From the cell containing the given text, extract its center point as (X, Y) coordinate. 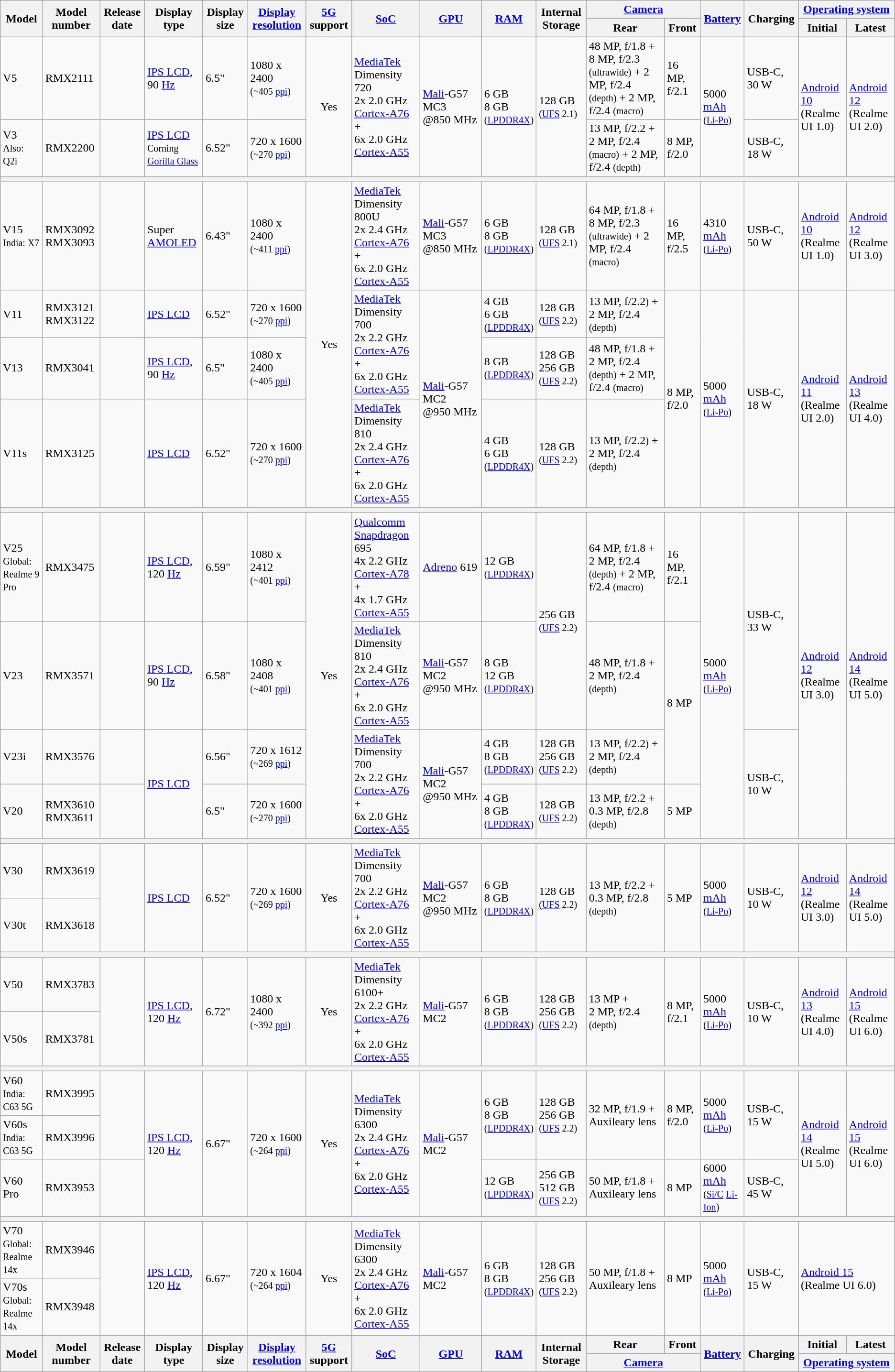
48 MP, f/1.8 +8 MP, f/2.3 (ultrawide) + 2 MP, f/2.4 (depth) + 2 MP, f/2.4 (macro) (625, 78)
16 MP, f/2.5 (682, 236)
RMX3571 (71, 675)
RMX3121RMX3122 (71, 314)
RMX3781 (71, 1039)
V11s (22, 453)
8 MP, f/2.1 (682, 1012)
720 x 1612(~269 ppi) (277, 757)
V23i (22, 757)
RMX3475 (71, 567)
8 GB12 GB(LPDDR4X) (509, 675)
V60 Pro (22, 1187)
720 x 1604(~264 ppi) (277, 1278)
Android 11(Realme UI 2.0) (822, 399)
Android 12(Realme UI 2.0) (870, 107)
6.43" (225, 236)
RMX3618 (71, 925)
256 GB(UFS 2.2) (561, 621)
64 MP, f/1.8 +8 MP, f/2.3 (ultrawide) + 2 MP, f/2.4 (macro) (625, 236)
1080 x 2400(~411 ppi) (277, 236)
V13 (22, 368)
256 GB512 GB(UFS 2.2) (561, 1187)
V11 (22, 314)
4310 mAh(Li-Po) (722, 236)
V60sIndia: C63 5G (22, 1137)
720 x 1600(~264 ppi) (277, 1143)
MediaTek Dimensity 7202x 2.0 GHz Cortex-A76 +6x 2.0 GHz Cortex-A55 (386, 107)
Super AMOLED (174, 236)
MediaTek Dimensity 6100+2x 2.2 GHz Cortex-A76 +6x 2.0 GHz Cortex-A55 (386, 1012)
RMX3948 (71, 1307)
720 x 1600(~269 ppi) (277, 898)
1080 x 2408(~401 ppi) (277, 675)
MediaTek Dimensity 800U2x 2.4 GHz Cortex-A76 +6x 2.0 GHz Cortex-A55 (386, 236)
6.72" (225, 1012)
RMX3953 (71, 1187)
RMX3946 (71, 1250)
V70sGlobal: Realme 14x (22, 1307)
USB-C, 30 W (772, 78)
8 GB(LPDDR4X) (509, 368)
RMX3783 (71, 985)
V60India: C63 5G (22, 1093)
1080 x 2412(~401 ppi) (277, 567)
Adreno 619 (451, 567)
USB-C, 33 W (772, 621)
RMX3041 (71, 368)
1080 x 2400(~392 ppi) (277, 1012)
6000 mAh(Si/C Li-Ion) (722, 1187)
48 MP, f/1.8 +2 MP, f/2.4 (depth) (625, 675)
V70Global: Realme 14x (22, 1250)
RMX3125 (71, 453)
V3Also: Q2i (22, 148)
USB-C, 45 W (772, 1187)
V20 (22, 811)
RMX2200 (71, 148)
RMX3995 (71, 1093)
RMX3619 (71, 871)
13 MP, f/2.2 +2 MP, f/2.4 (macro) + 2 MP, f/2.4 (depth) (625, 148)
13 MP +2 MP, f/2.4 (depth) (625, 1012)
V15India: X7 (22, 236)
V30 (22, 871)
64 MP, f/1.8 +2 MP, f/2.4 (depth) + 2 MP, f/2.4 (macro) (625, 567)
V25Global: Realme 9 Pro (22, 567)
RMX3996 (71, 1137)
V50 (22, 985)
RMX2111 (71, 78)
Qualcomm Snapdragon 6954x 2.2 GHz Cortex-A78 +4x 1.7 GHz Cortex-A55 (386, 567)
V5 (22, 78)
48 MP, f/1.8 +2 MP, f/2.4 (depth) + 2 MP, f/2.4 (macro) (625, 368)
V30t (22, 925)
RMX3092RMX3093 (71, 236)
V23 (22, 675)
USB-C, 50 W (772, 236)
RMX3576 (71, 757)
RMX3610RMX3611 (71, 811)
32 MP, f/1.9 +Auxileary lens (625, 1115)
6.56" (225, 757)
IPS LCDCorning Gorilla Glass (174, 148)
6.58" (225, 675)
6.59" (225, 567)
V50s (22, 1039)
